Determine the (x, y) coordinate at the center of the cell enclosing the given text.  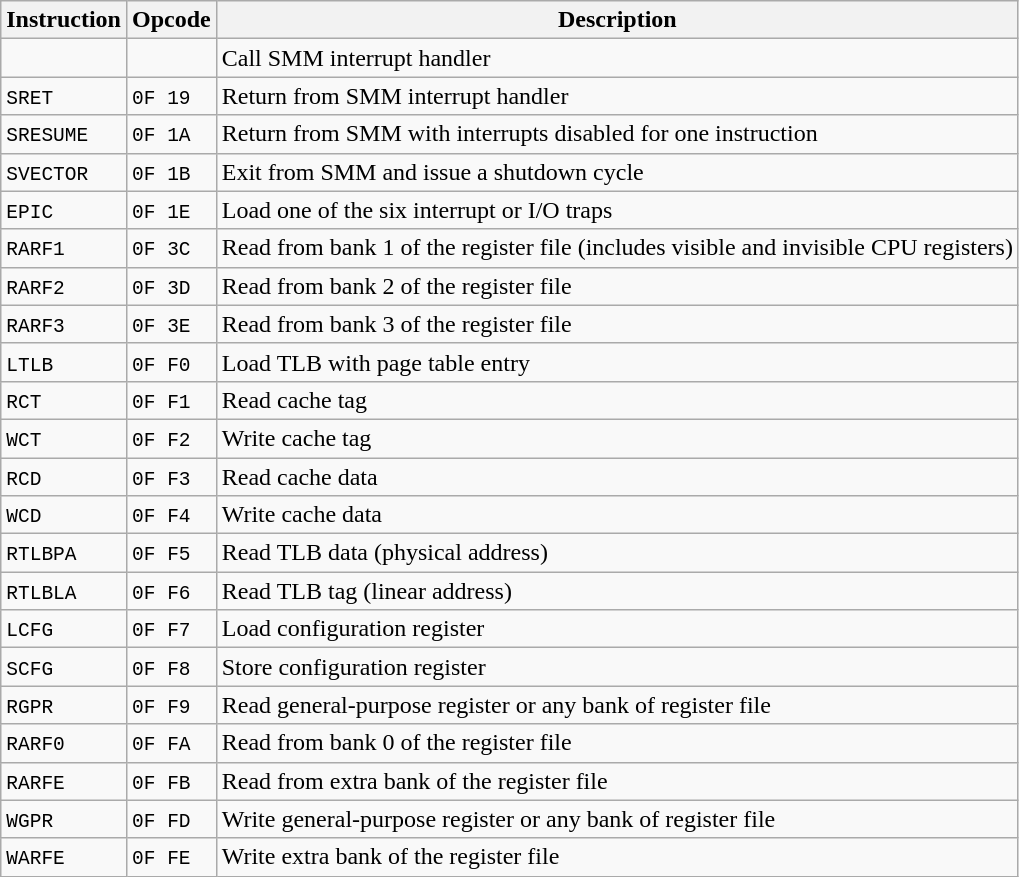
Read TLB tag (linear address) (617, 591)
0F 3C (171, 248)
RARF2 (64, 286)
Exit from SMM and issue a shutdown cycle (617, 172)
WCD (64, 515)
SRET (64, 96)
0F FE (171, 857)
Description (617, 20)
0F F9 (171, 705)
0F FB (171, 781)
RCT (64, 400)
Write general-purpose register or any bank of register file (617, 819)
0F F8 (171, 667)
Read TLB data (physical address) (617, 553)
LCFG (64, 629)
0F 3E (171, 324)
0F 19 (171, 96)
SVECTOR (64, 172)
Read cache data (617, 477)
RGPR (64, 705)
0F 3D (171, 286)
Write cache tag (617, 438)
Read cache tag (617, 400)
Store configuration register (617, 667)
0F F7 (171, 629)
Load configuration register (617, 629)
Write cache data (617, 515)
RTLBLA (64, 591)
Read general-purpose register or any bank of register file (617, 705)
0F 1A (171, 134)
Opcode (171, 20)
Read from extra bank of the register file (617, 781)
EPIC (64, 210)
0F F5 (171, 553)
Return from SMM with interrupts disabled for one instruction (617, 134)
LTLB (64, 362)
0F F6 (171, 591)
0F F0 (171, 362)
Instruction (64, 20)
RARF3 (64, 324)
0F 1E (171, 210)
0F F2 (171, 438)
SRESUME (64, 134)
RTLBPA (64, 553)
Read from bank 0 of the register file (617, 743)
Load TLB with page table entry (617, 362)
Read from bank 2 of the register file (617, 286)
Call SMM interrupt handler (617, 58)
Load one of the six interrupt or I/O traps (617, 210)
0F F4 (171, 515)
Read from bank 3 of the register file (617, 324)
WARFE (64, 857)
RARF0 (64, 743)
Return from SMM interrupt handler (617, 96)
0F F3 (171, 477)
RCD (64, 477)
0F FD (171, 819)
0F 1B (171, 172)
0F FA (171, 743)
Write extra bank of the register file (617, 857)
Read from bank 1 of the register file (includes visible and invisible CPU registers) (617, 248)
RARF1 (64, 248)
WGPR (64, 819)
WCT (64, 438)
RARFE (64, 781)
0F F1 (171, 400)
SCFG (64, 667)
